Locate the cell with the specified text and output its (X, Y) center coordinate. 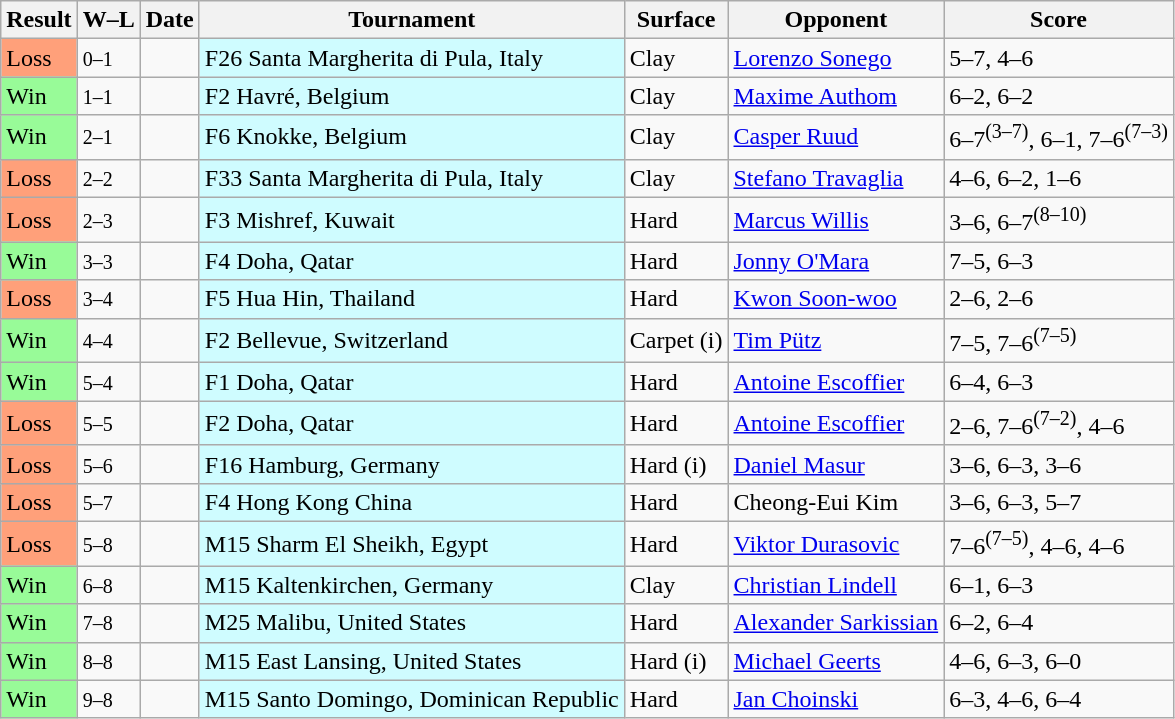
0–1 (108, 58)
3–4 (108, 299)
3–6, 6–3, 3–6 (1059, 464)
3–3 (108, 261)
7–5, 7–6(7–5) (1059, 340)
9–8 (108, 699)
W–L (108, 20)
F26 Santa Margherita di Pula, Italy (412, 58)
Marcus Willis (836, 220)
F16 Hamburg, Germany (412, 464)
Maxime Authom (836, 96)
F3 Mishref, Kuwait (412, 220)
7–6(7–5), 4–6, 4–6 (1059, 544)
F2 Doha, Qatar (412, 424)
F4 Hong Kong China (412, 502)
Jan Choinski (836, 699)
M15 Santo Domingo, Dominican Republic (412, 699)
Carpet (i) (676, 340)
Casper Ruud (836, 138)
Jonny O'Mara (836, 261)
Date (170, 20)
7–5, 6–3 (1059, 261)
Surface (676, 20)
F6 Knokke, Belgium (412, 138)
F4 Doha, Qatar (412, 261)
2–3 (108, 220)
Viktor Durasovic (836, 544)
M25 Malibu, United States (412, 623)
1–1 (108, 96)
M15 East Lansing, United States (412, 661)
2–6, 7–6(7–2), 4–6 (1059, 424)
Score (1059, 20)
2–6, 2–6 (1059, 299)
6–2, 6–2 (1059, 96)
Tim Pütz (836, 340)
5–6 (108, 464)
Result (39, 20)
3–6, 6–7(8–10) (1059, 220)
2–1 (108, 138)
Kwon Soon-woo (836, 299)
5–7, 4–6 (1059, 58)
2–2 (108, 178)
F1 Doha, Qatar (412, 382)
6–4, 6–3 (1059, 382)
M15 Sharm El Sheikh, Egypt (412, 544)
6–8 (108, 585)
Tournament (412, 20)
4–6, 6–3, 6–0 (1059, 661)
F33 Santa Margherita di Pula, Italy (412, 178)
7–8 (108, 623)
Opponent (836, 20)
F2 Bellevue, Switzerland (412, 340)
Cheong-Eui Kim (836, 502)
6–2, 6–4 (1059, 623)
5–8 (108, 544)
F5 Hua Hin, Thailand (412, 299)
8–8 (108, 661)
5–4 (108, 382)
6–3, 4–6, 6–4 (1059, 699)
Christian Lindell (836, 585)
Alexander Sarkissian (836, 623)
5–5 (108, 424)
6–7(3–7), 6–1, 7–6(7–3) (1059, 138)
3–6, 6–3, 5–7 (1059, 502)
4–6, 6–2, 1–6 (1059, 178)
M15 Kaltenkirchen, Germany (412, 585)
6–1, 6–3 (1059, 585)
Daniel Masur (836, 464)
5–7 (108, 502)
Lorenzo Sonego (836, 58)
Michael Geerts (836, 661)
F2 Havré, Belgium (412, 96)
4–4 (108, 340)
Stefano Travaglia (836, 178)
